Return the [X, Y] coordinate for the center point of the cell that contains the specified text.  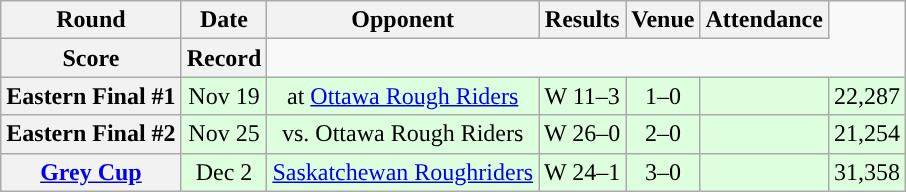
Dec 2 [224, 172]
Date [224, 20]
Venue [663, 20]
W 11–3 [582, 96]
Grey Cup [91, 172]
21,254 [866, 134]
22,287 [866, 96]
31,358 [866, 172]
1–0 [663, 96]
W 24–1 [582, 172]
Record [224, 58]
Attendance [764, 20]
Eastern Final #1 [91, 96]
W 26–0 [582, 134]
vs. Ottawa Rough Riders [403, 134]
Nov 25 [224, 134]
Eastern Final #2 [91, 134]
3–0 [663, 172]
Saskatchewan Roughriders [403, 172]
at Ottawa Rough Riders [403, 96]
Score [91, 58]
2–0 [663, 134]
Results [582, 20]
Nov 19 [224, 96]
Round [91, 20]
Opponent [403, 20]
